Find where the given text appears and provide that cell's center as [X, Y] coordinate. 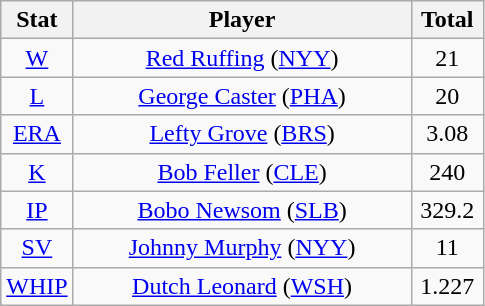
George Caster (PHA) [242, 96]
Bob Feller (CLE) [242, 172]
Bobo Newsom (SLB) [242, 210]
WHIP [37, 286]
L [37, 96]
Johnny Murphy (NYY) [242, 248]
Red Ruffing (NYY) [242, 58]
K [37, 172]
21 [447, 58]
1.227 [447, 286]
20 [447, 96]
ERA [37, 134]
329.2 [447, 210]
3.08 [447, 134]
Total [447, 20]
SV [37, 248]
Player [242, 20]
240 [447, 172]
W [37, 58]
11 [447, 248]
Dutch Leonard (WSH) [242, 286]
Lefty Grove (BRS) [242, 134]
IP [37, 210]
Stat [37, 20]
